Return the (X, Y) coordinate for the center point of the cell that contains the specified text.  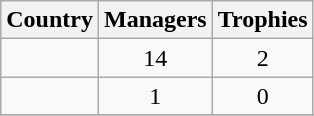
2 (262, 58)
Country (50, 20)
Managers (155, 20)
0 (262, 96)
1 (155, 96)
14 (155, 58)
Trophies (262, 20)
